Pinpoint the cell where the given text exists, returning its (x, y) midpoint coordinate. 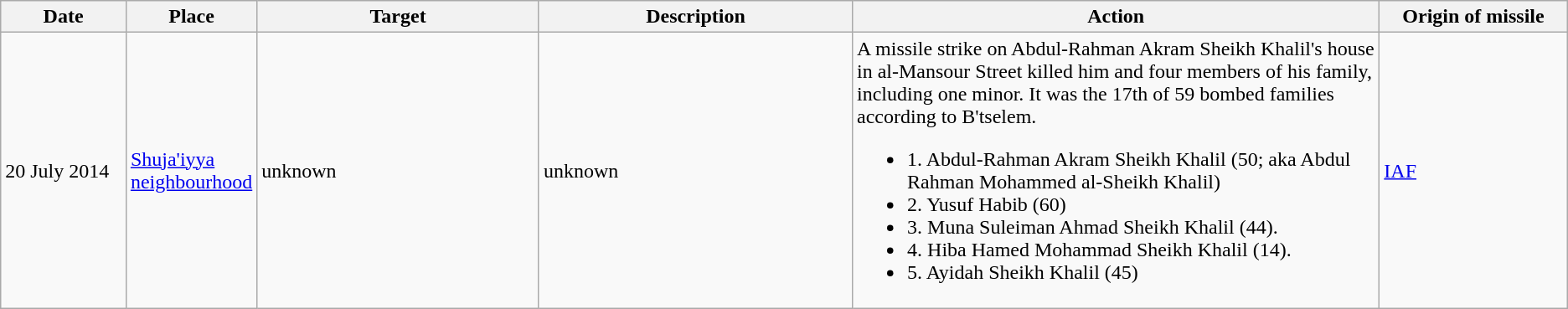
Date (64, 17)
20 July 2014 (64, 171)
Shuja'iyya neighbourhood (191, 171)
Action (1116, 17)
Place (191, 17)
Description (695, 17)
IAF (1473, 171)
Target (399, 17)
Origin of missile (1473, 17)
